Locate the cell with the specified text and output its [x, y] center coordinate. 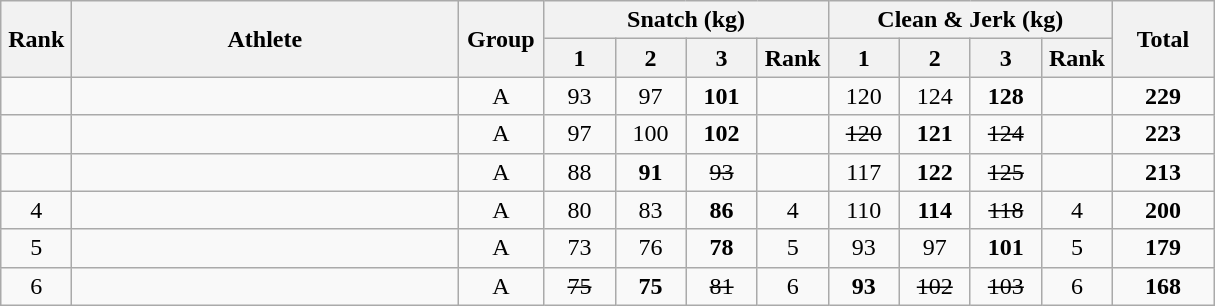
78 [722, 248]
100 [650, 134]
128 [1006, 96]
200 [1162, 210]
80 [580, 210]
213 [1162, 172]
Group [501, 39]
Total [1162, 39]
88 [580, 172]
223 [1162, 134]
81 [722, 286]
110 [864, 210]
125 [1006, 172]
121 [934, 134]
Snatch (kg) [686, 20]
122 [934, 172]
117 [864, 172]
86 [722, 210]
Athlete [265, 39]
229 [1162, 96]
168 [1162, 286]
103 [1006, 286]
114 [934, 210]
179 [1162, 248]
91 [650, 172]
73 [580, 248]
118 [1006, 210]
76 [650, 248]
Clean & Jerk (kg) [970, 20]
83 [650, 210]
